Determine the (x, y) coordinate at the center of the cell enclosing the given text.  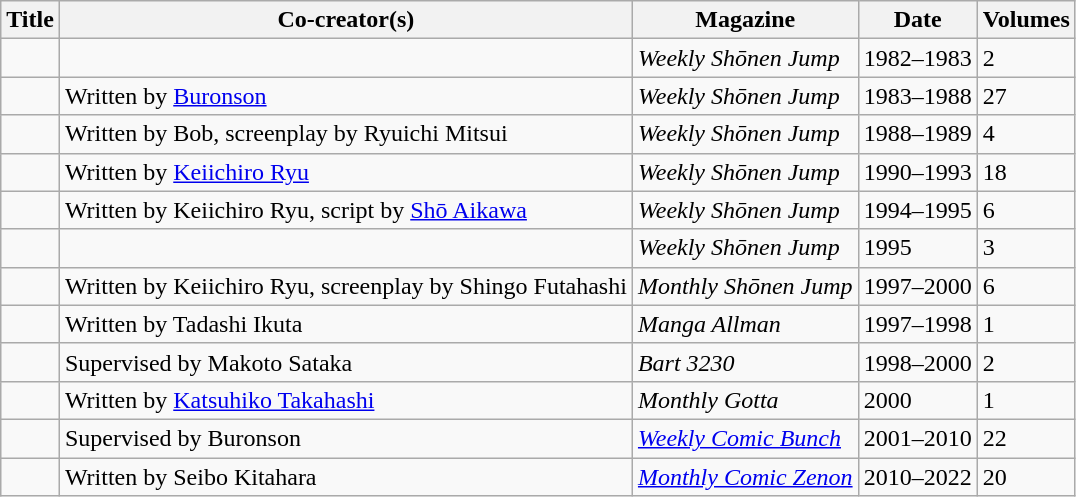
22 (1026, 438)
Monthly Comic Zenon (745, 477)
3 (1026, 248)
2010–2022 (918, 477)
Manga Allman (745, 324)
Supervised by Buronson (346, 438)
Co-creator(s) (346, 20)
Written by Buronson (346, 96)
Magazine (745, 20)
1988–1989 (918, 134)
27 (1026, 96)
1998–2000 (918, 362)
Written by Bob, screenplay by Ryuichi Mitsui (346, 134)
Date (918, 20)
Weekly Comic Bunch (745, 438)
1997–1998 (918, 324)
Monthly Gotta (745, 400)
Written by Keiichiro Ryu (346, 172)
Bart 3230 (745, 362)
Title (30, 20)
1997–2000 (918, 286)
Written by Seibo Kitahara (346, 477)
Supervised by Makoto Sataka (346, 362)
1995 (918, 248)
Written by Tadashi Ikuta (346, 324)
2000 (918, 400)
Written by Katsuhiko Takahashi (346, 400)
4 (1026, 134)
Written by Keiichiro Ryu, script by Shō Aikawa (346, 210)
1990–1993 (918, 172)
1983–1988 (918, 96)
1982–1983 (918, 58)
20 (1026, 477)
2001–2010 (918, 438)
1994–1995 (918, 210)
Volumes (1026, 20)
Written by Keiichiro Ryu, screenplay by Shingo Futahashi (346, 286)
Monthly Shōnen Jump (745, 286)
18 (1026, 172)
